Return [x, y] of the center of cell containing provided text 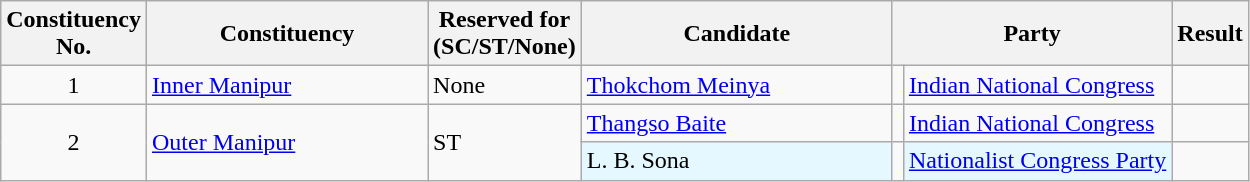
1 [74, 85]
Thangso Baite [736, 123]
Constituency [286, 34]
L. B. Sona [736, 161]
Result [1210, 34]
Constituency No. [74, 34]
Outer Manipur [286, 142]
ST [505, 142]
Inner Manipur [286, 85]
Thokchom Meinya [736, 85]
2 [74, 142]
Reserved for(SC/ST/None) [505, 34]
None [505, 85]
Candidate [736, 34]
Nationalist Congress Party [1037, 161]
Party [1032, 34]
